Return the (x, y) coordinate for the center point of the cell that contains the specified text.  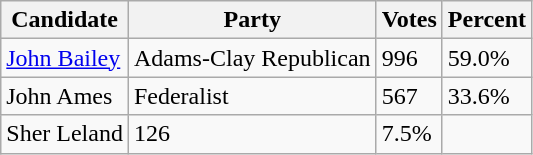
7.5% (409, 134)
John Bailey (65, 58)
567 (409, 96)
Federalist (252, 96)
Votes (409, 20)
33.6% (486, 96)
Percent (486, 20)
Sher Leland (65, 134)
126 (252, 134)
Adams-Clay Republican (252, 58)
996 (409, 58)
Party (252, 20)
59.0% (486, 58)
John Ames (65, 96)
Candidate (65, 20)
